Capture the cell that displays the provided text and extract its (x, y) central coordinate. 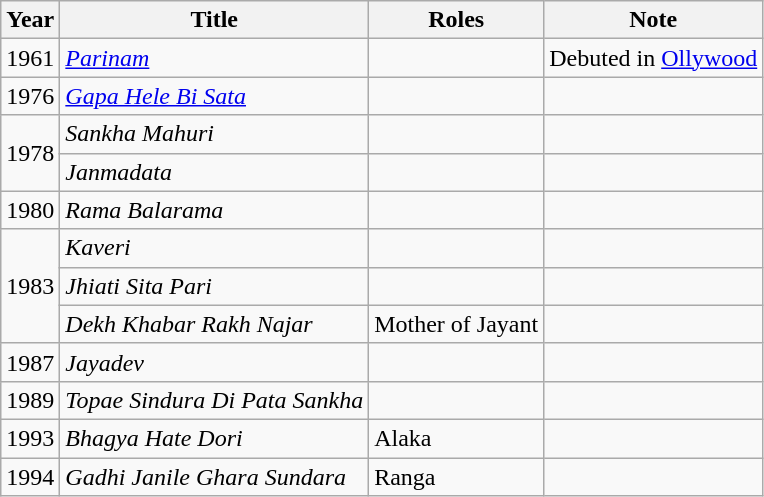
Title (214, 20)
1994 (30, 477)
1989 (30, 400)
1978 (30, 153)
1980 (30, 210)
1987 (30, 362)
Gapa Hele Bi Sata (214, 96)
Kaveri (214, 248)
Roles (456, 20)
1961 (30, 58)
Debuted in Ollywood (654, 58)
Note (654, 20)
Ranga (456, 477)
Topae Sindura Di Pata Sankha (214, 400)
Alaka (456, 438)
Janmadata (214, 172)
Bhagya Hate Dori (214, 438)
1993 (30, 438)
Jayadev (214, 362)
Gadhi Janile Ghara Sundara (214, 477)
Rama Balarama (214, 210)
1976 (30, 96)
Mother of Jayant (456, 324)
Parinam (214, 58)
Year (30, 20)
1983 (30, 286)
Dekh Khabar Rakh Najar (214, 324)
Jhiati Sita Pari (214, 286)
Sankha Mahuri (214, 134)
